Locate the cell with the specified text and output its (x, y) center coordinate. 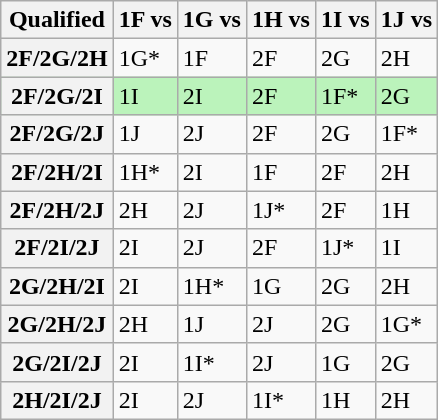
1I vs (345, 20)
2F/2H/2I (57, 172)
2G/2H/2J (57, 324)
2G/2H/2I (57, 286)
2F/2G/2J (57, 134)
1F vs (145, 20)
1H vs (280, 20)
2F/2G/2I (57, 96)
2H/2I/2J (57, 400)
2F/2H/2J (57, 210)
Qualified (57, 20)
1J vs (406, 20)
1G vs (212, 20)
2F/2G/2H (57, 58)
2F/2I/2J (57, 248)
2G/2I/2J (57, 362)
